Capture the cell that displays the provided text and extract its [X, Y] central coordinate. 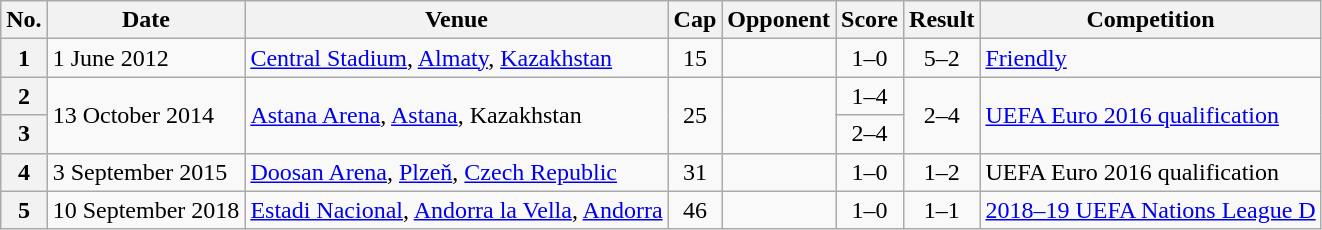
1 [24, 58]
Opponent [779, 20]
Score [870, 20]
15 [695, 58]
Competition [1150, 20]
10 September 2018 [146, 210]
Astana Arena, Astana, Kazakhstan [456, 115]
46 [695, 210]
Doosan Arena, Plzeň, Czech Republic [456, 172]
31 [695, 172]
3 September 2015 [146, 172]
5 [24, 210]
13 October 2014 [146, 115]
3 [24, 134]
2018–19 UEFA Nations League D [1150, 210]
Estadi Nacional, Andorra la Vella, Andorra [456, 210]
1–2 [942, 172]
Friendly [1150, 58]
No. [24, 20]
1–1 [942, 210]
1–4 [870, 96]
Central Stadium, Almaty, Kazakhstan [456, 58]
2 [24, 96]
Result [942, 20]
25 [695, 115]
Date [146, 20]
Cap [695, 20]
5–2 [942, 58]
Venue [456, 20]
4 [24, 172]
1 June 2012 [146, 58]
